Extract the [x, y] coordinate from the center of the cell holding the provided text.  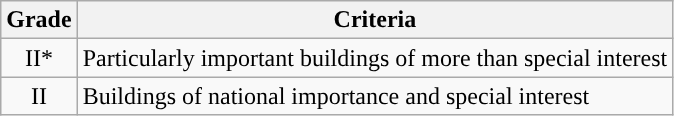
II [39, 96]
Buildings of national importance and special interest [375, 96]
II* [39, 58]
Particularly important buildings of more than special interest [375, 58]
Criteria [375, 20]
Grade [39, 20]
